From the cell containing the given text, extract its center point as (X, Y) coordinate. 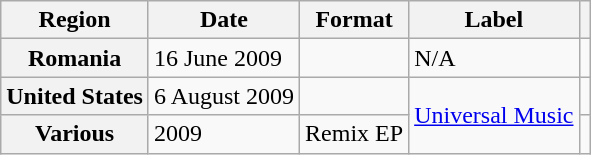
16 June 2009 (224, 58)
Remix EP (354, 134)
Various (75, 134)
2009 (224, 134)
Region (75, 20)
Date (224, 20)
6 August 2009 (224, 96)
Label (494, 20)
United States (75, 96)
Format (354, 20)
Romania (75, 58)
Universal Music (494, 115)
N/A (494, 58)
